Provide the [x, y] coordinate of the cell's center where the given text is located.  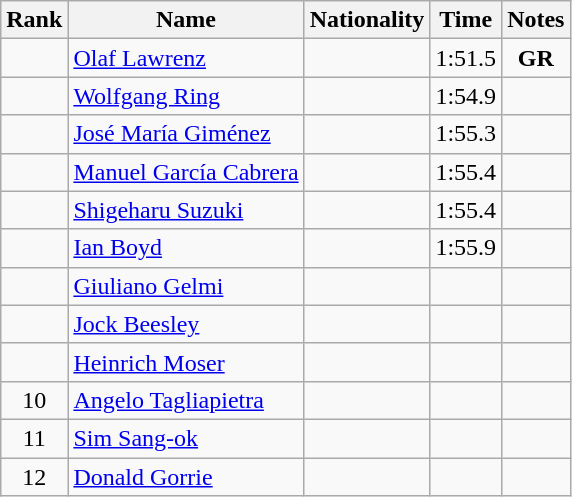
1:55.3 [466, 134]
Shigeharu Suzuki [186, 210]
1:51.5 [466, 58]
12 [34, 477]
Heinrich Moser [186, 362]
Notes [536, 20]
Rank [34, 20]
José María Giménez [186, 134]
Angelo Tagliapietra [186, 400]
Nationality [367, 20]
Name [186, 20]
1:54.9 [466, 96]
Time [466, 20]
Jock Beesley [186, 324]
Wolfgang Ring [186, 96]
Sim Sang-ok [186, 438]
Giuliano Gelmi [186, 286]
10 [34, 400]
Donald Gorrie [186, 477]
Ian Boyd [186, 248]
11 [34, 438]
1:55.9 [466, 248]
Olaf Lawrenz [186, 58]
GR [536, 58]
Manuel García Cabrera [186, 172]
